Output the (x, y) coordinate of the center of the cell containing the given text.  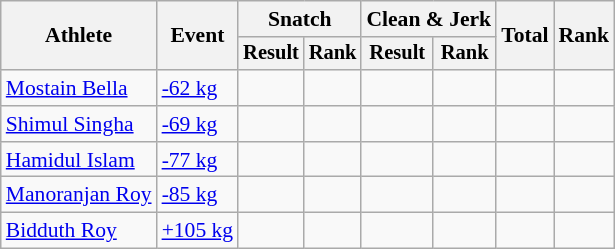
-85 kg (198, 195)
Hamidul Islam (79, 160)
Clean & Jerk (428, 19)
Shimul Singha (79, 124)
Total (524, 36)
Manoranjan Roy (79, 195)
Athlete (79, 36)
+105 kg (198, 231)
Event (198, 36)
Snatch (300, 19)
-69 kg (198, 124)
-62 kg (198, 88)
-77 kg (198, 160)
Mostain Bella (79, 88)
Bidduth Roy (79, 231)
